Find where the given text appears and provide that cell's center as [x, y] coordinate. 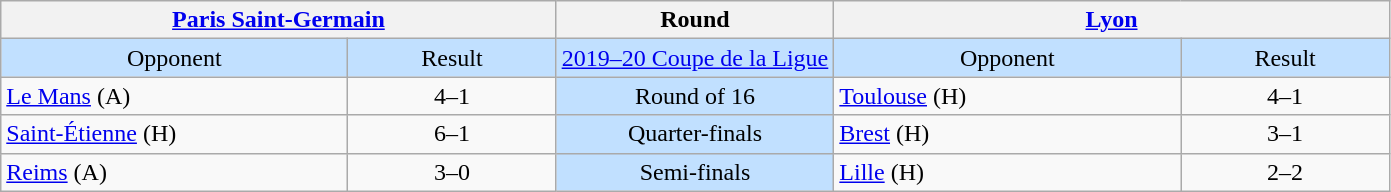
6–1 [452, 134]
Lille (H) [1008, 172]
Paris Saint-Germain [278, 20]
Saint-Étienne (H) [174, 134]
Semi-finals [695, 172]
3–0 [452, 172]
2–2 [1285, 172]
Le Mans (A) [174, 96]
Quarter-finals [695, 134]
Reims (A) [174, 172]
Brest (H) [1008, 134]
3–1 [1285, 134]
2019–20 Coupe de la Ligue [695, 58]
Round [695, 20]
Lyon [1112, 20]
Toulouse (H) [1008, 96]
Round of 16 [695, 96]
